Provide the [X, Y] coordinate of the cell's center where the given text is located.  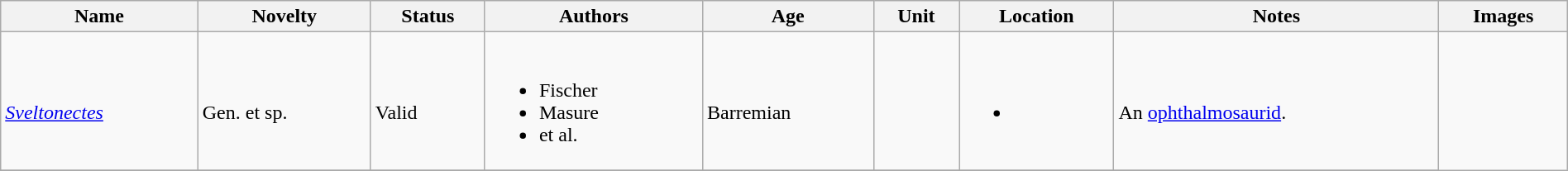
Novelty [284, 17]
Age [787, 17]
Status [428, 17]
Location [1037, 17]
Valid [428, 101]
Name [99, 17]
Images [1503, 17]
An ophthalmosaurid. [1277, 101]
Notes [1277, 17]
Unit [916, 17]
Gen. et sp. [284, 101]
Sveltonectes [99, 101]
Barremian [787, 101]
FischerMasureet al. [594, 101]
Authors [594, 17]
